Detect which cell encompasses the target text, then output its (x, y) center coordinate. 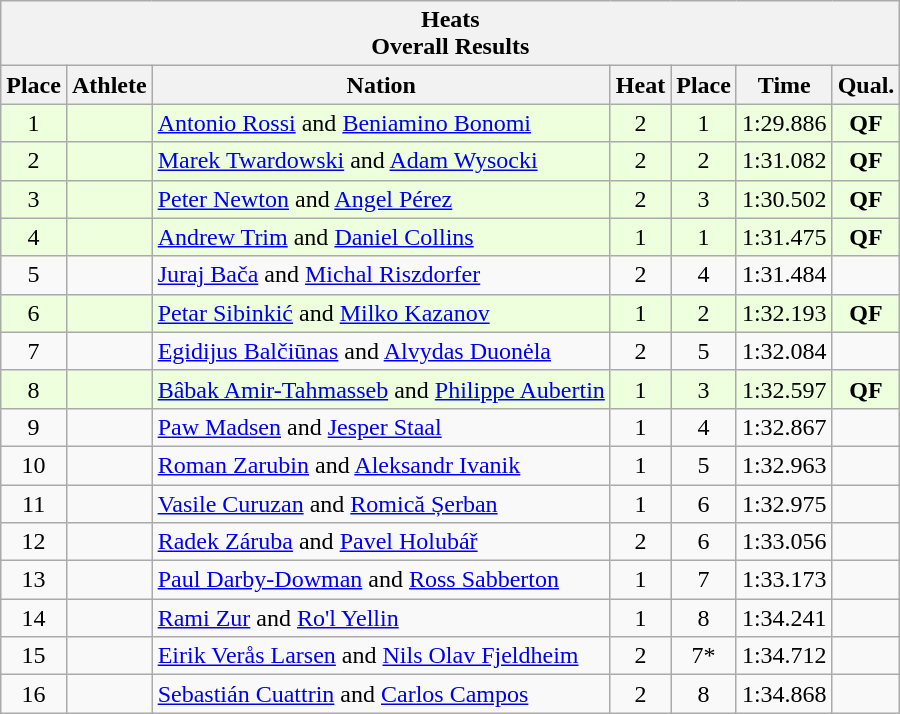
Paul Darby-Dowman and Ross Sabberton (381, 580)
1:31.082 (784, 161)
7* (704, 656)
Qual. (866, 85)
Eirik Verås Larsen and Nils Olav Fjeldheim (381, 656)
16 (34, 694)
Egidijus Balčiūnas and Alvydas Duonėla (381, 351)
1:34.712 (784, 656)
Petar Sibinkić and Milko Kazanov (381, 313)
1:34.868 (784, 694)
Juraj Bača and Michal Riszdorfer (381, 275)
15 (34, 656)
11 (34, 503)
1:32.867 (784, 427)
1:33.173 (784, 580)
Andrew Trim and Daniel Collins (381, 237)
Vasile Curuzan and Romică Șerban (381, 503)
1:33.056 (784, 542)
1:32.975 (784, 503)
12 (34, 542)
13 (34, 580)
Roman Zarubin and Aleksandr Ivanik (381, 465)
Peter Newton and Angel Pérez (381, 199)
Rami Zur and Ro'l Yellin (381, 618)
1:31.484 (784, 275)
1:32.963 (784, 465)
Antonio Rossi and Beniamino Bonomi (381, 123)
Sebastián Cuattrin and Carlos Campos (381, 694)
14 (34, 618)
Bâbak Amir-Tahmasseb and Philippe Aubertin (381, 389)
1:34.241 (784, 618)
Heat (640, 85)
1:29.886 (784, 123)
1:32.084 (784, 351)
Heats Overall Results (450, 34)
Radek Záruba and Pavel Holubář (381, 542)
1:30.502 (784, 199)
Athlete (109, 85)
1:32.193 (784, 313)
1:31.475 (784, 237)
Marek Twardowski and Adam Wysocki (381, 161)
Time (784, 85)
9 (34, 427)
Nation (381, 85)
Paw Madsen and Jesper Staal (381, 427)
1:32.597 (784, 389)
10 (34, 465)
